Locate the cell with the specified text and output its [x, y] center coordinate. 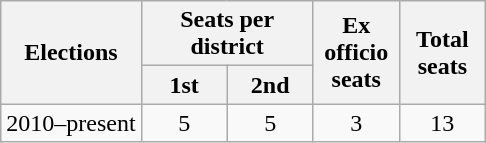
13 [442, 123]
Seats per district [227, 34]
2010–present [71, 123]
Ex officio seats [356, 52]
3 [356, 123]
1st [184, 85]
Total seats [442, 52]
2nd [270, 85]
Elections [71, 52]
